Capture the cell that displays the provided text and extract its [X, Y] central coordinate. 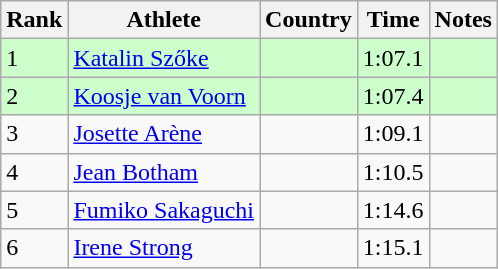
1:15.1 [393, 248]
5 [34, 210]
1:14.6 [393, 210]
Country [309, 20]
1:07.4 [393, 96]
Irene Strong [164, 248]
2 [34, 96]
4 [34, 172]
Koosje van Voorn [164, 96]
Notes [463, 20]
1:10.5 [393, 172]
Jean Botham [164, 172]
Katalin Szőke [164, 58]
Rank [34, 20]
3 [34, 134]
1:07.1 [393, 58]
1:09.1 [393, 134]
Fumiko Sakaguchi [164, 210]
1 [34, 58]
Athlete [164, 20]
6 [34, 248]
Josette Arène [164, 134]
Time [393, 20]
